Search for the cell housing the specified text and yield its [x, y] center coordinate. 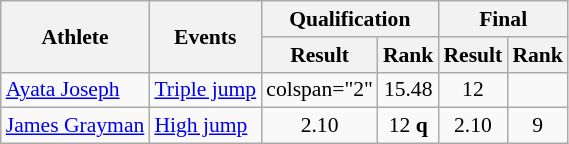
Qualification [350, 19]
12 [472, 90]
Athlete [76, 36]
colspan="2" [320, 90]
12 q [408, 126]
Triple jump [205, 90]
Ayata Joseph [76, 90]
9 [538, 126]
James Grayman [76, 126]
High jump [205, 126]
Final [502, 19]
15.48 [408, 90]
Events [205, 36]
